From the cell containing the given text, extract its center point as (x, y) coordinate. 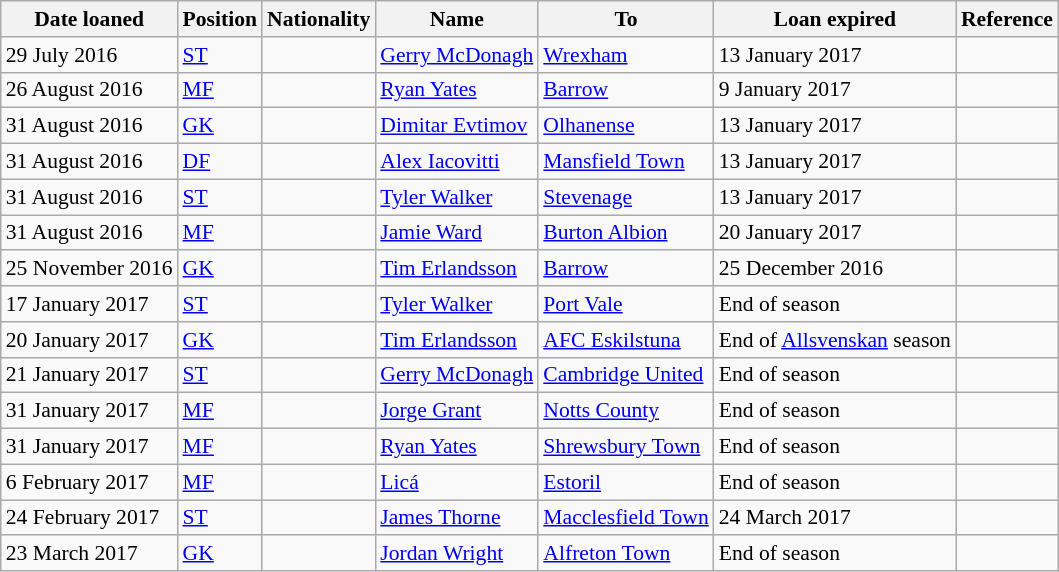
Licá (456, 482)
Jamie Ward (456, 233)
Jorge Grant (456, 411)
Wrexham (626, 55)
24 March 2017 (835, 518)
26 August 2016 (90, 90)
James Thorne (456, 518)
Mansfield Town (626, 162)
Shrewsbury Town (626, 447)
24 February 2017 (90, 518)
Alex Iacovitti (456, 162)
Name (456, 19)
25 December 2016 (835, 269)
Cambridge United (626, 375)
25 November 2016 (90, 269)
Reference (1007, 19)
DF (220, 162)
21 January 2017 (90, 375)
End of Allsvenskan season (835, 340)
23 March 2017 (90, 554)
Macclesfield Town (626, 518)
AFC Eskilstuna (626, 340)
Nationality (318, 19)
29 July 2016 (90, 55)
17 January 2017 (90, 304)
Olhanense (626, 126)
Burton Albion (626, 233)
Loan expired (835, 19)
6 February 2017 (90, 482)
Stevenage (626, 197)
Notts County (626, 411)
To (626, 19)
Port Vale (626, 304)
Estoril (626, 482)
Dimitar Evtimov (456, 126)
Position (220, 19)
Date loaned (90, 19)
9 January 2017 (835, 90)
Jordan Wright (456, 554)
Alfreton Town (626, 554)
